Return the [x, y] coordinate for the center point of the cell that contains the specified text.  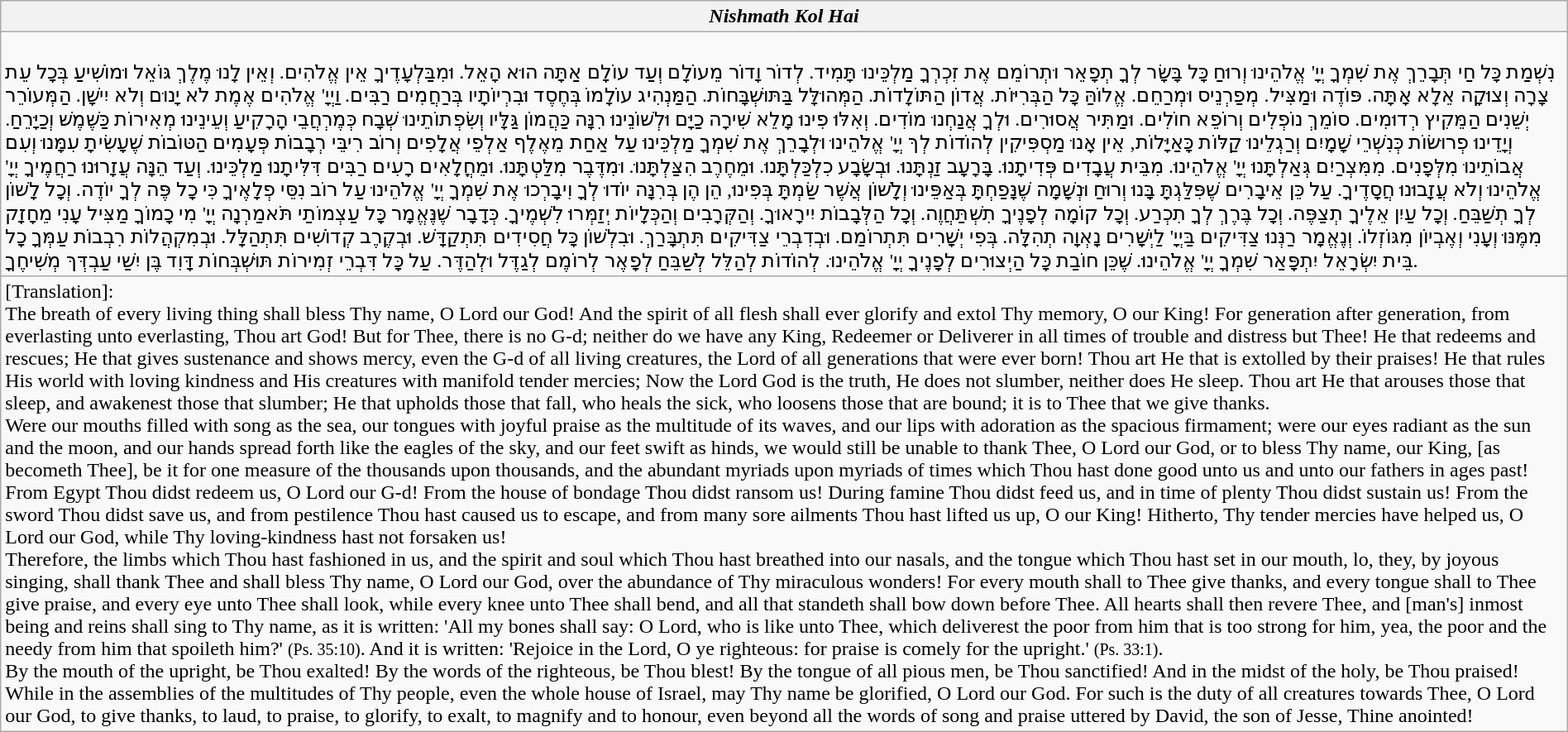
Nishmath Kol Hai [784, 17]
